Return the (X, Y) coordinate for the center point of the cell that contains the specified text.  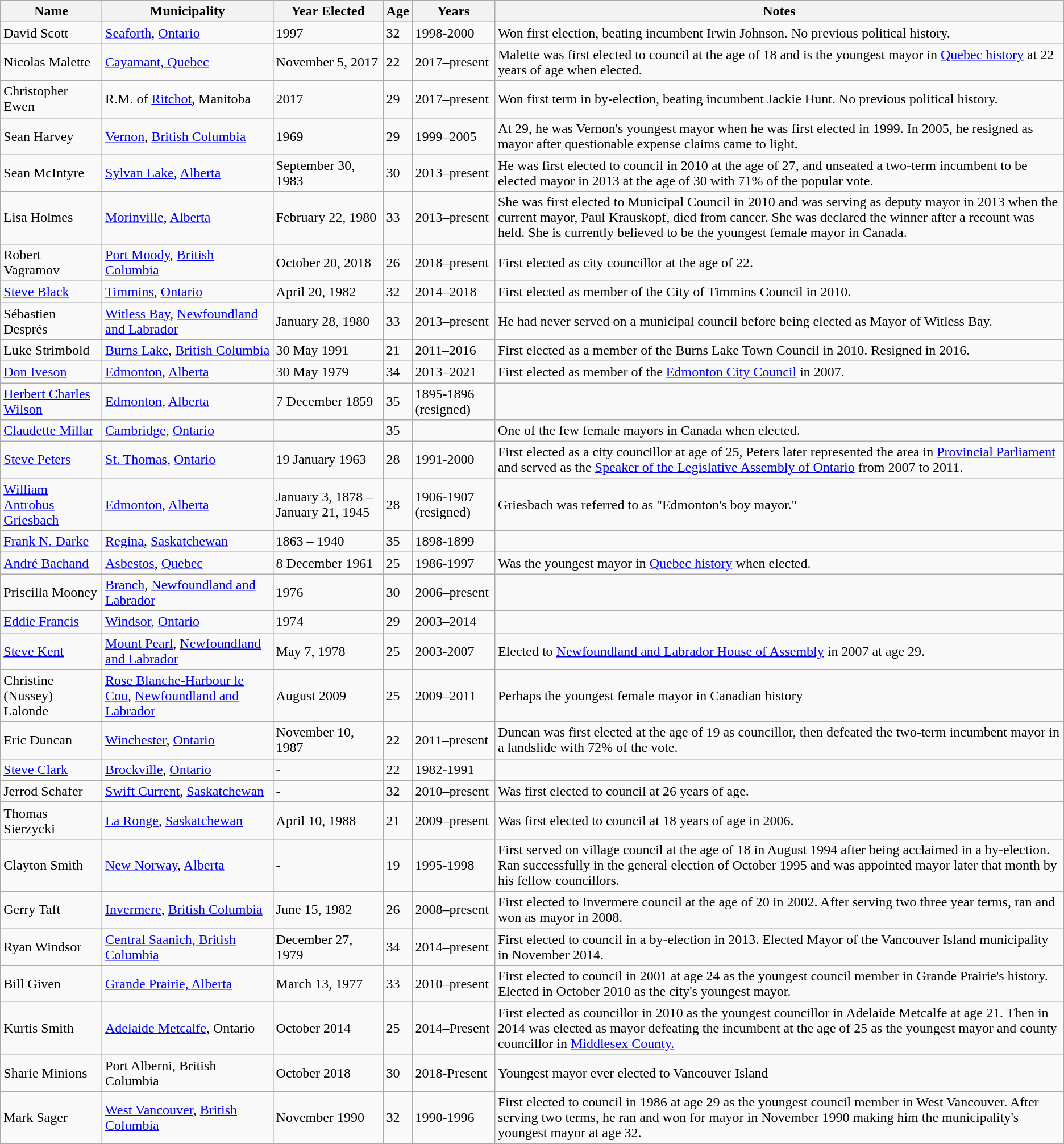
2008–present (454, 909)
2009–present (454, 821)
November 1990 (328, 1118)
April 10, 1988 (328, 821)
February 22, 1980 (328, 218)
Swift Current, Saskatchewan (188, 791)
November 10, 1987 (328, 740)
Robert Vagramov (51, 263)
2014–2018 (454, 292)
He had never served on a municipal council before being elected as Mayor of Witless Bay. (779, 321)
Clayton Smith (51, 865)
First elected to Invermere council at the age of 20 in 2002. After serving two three year terms, ran and won as mayor in 2008. (779, 909)
Steve Peters (51, 460)
Steve Clark (51, 769)
Burns Lake, British Columbia (188, 350)
1982-1991 (454, 769)
Regina, Saskatchewan (188, 542)
2003-2007 (454, 651)
2018-Present (454, 1073)
Timmins, Ontario (188, 292)
Christopher Ewen (51, 99)
Municipality (188, 11)
2014–present (454, 947)
One of the few female mayors in Canada when elected. (779, 431)
December 27, 1979 (328, 947)
1997 (328, 33)
1895-1896 (resigned) (454, 401)
January 28, 1980 (328, 321)
Cambridge, Ontario (188, 431)
William Antrobus Griesbach (51, 505)
2003–2014 (454, 622)
1990-1996 (454, 1118)
First elected as member of the City of Timmins Council in 2010. (779, 292)
Won first term in by-election, beating incumbent Jackie Hunt. No previous political history. (779, 99)
Ryan Windsor (51, 947)
30 May 1979 (328, 372)
Lisa Holmes (51, 218)
Christine (Nussey) Lalonde (51, 696)
19 January 1963 (328, 460)
1986-1997 (454, 563)
Sean Harvey (51, 136)
Port Alberni, British Columbia (188, 1073)
April 20, 1982 (328, 292)
Gerry Taft (51, 909)
Grande Prairie, Alberta (188, 984)
David Scott (51, 33)
November 5, 2017 (328, 63)
La Ronge, Saskatchewan (188, 821)
2013–2021 (454, 372)
Nicolas Malette (51, 63)
Eddie Francis (51, 622)
Asbestos, Quebec (188, 563)
First elected as member of the Edmonton City Council in 2007. (779, 372)
2009–2011 (454, 696)
Perhaps the youngest female mayor in Canadian history (779, 696)
Mark Sager (51, 1118)
Youngest mayor ever elected to Vancouver Island (779, 1073)
Priscilla Mooney (51, 592)
Sylvan Lake, Alberta (188, 173)
Witless Bay, Newfoundland and Labrador (188, 321)
Griesbach was referred to as "Edmonton's boy mayor." (779, 505)
Invermere, British Columbia (188, 909)
Windsor, Ontario (188, 622)
Steve Black (51, 292)
1998-2000 (454, 33)
Herbert Charles Wilson (51, 401)
1999–2005 (454, 136)
1863 – 1940 (328, 542)
Steve Kent (51, 651)
Cayamant, Quebec (188, 63)
Port Moody, British Columbia (188, 263)
1976 (328, 592)
Sharie Minions (51, 1073)
Elected to Newfoundland and Labrador House of Assembly in 2007 at age 29. (779, 651)
Jerrod Schafer (51, 791)
Adelaide Metcalfe, Ontario (188, 1029)
June 15, 1982 (328, 909)
West Vancouver, British Columbia (188, 1118)
Malette was first elected to council at the age of 18 and is the youngest mayor in Quebec history at 22 years of age when elected. (779, 63)
Kurtis Smith (51, 1029)
Seaforth, Ontario (188, 33)
Sébastien Després (51, 321)
8 December 1961 (328, 563)
October 20, 2018 (328, 263)
March 13, 1977 (328, 984)
Years (454, 11)
Year Elected (328, 11)
Was the youngest mayor in Quebec history when elected. (779, 563)
Vernon, British Columbia (188, 136)
1974 (328, 622)
1898-1899 (454, 542)
André Bachand (51, 563)
1906-1907 (resigned) (454, 505)
St. Thomas, Ontario (188, 460)
October 2018 (328, 1073)
October 2014 (328, 1029)
Luke Strimbold (51, 350)
1969 (328, 136)
2014–Present (454, 1029)
September 30, 1983 (328, 173)
Name (51, 11)
First elected as a member of the Burns Lake Town Council in 2010. Resigned in 2016. (779, 350)
2017 (328, 99)
Winchester, Ontario (188, 740)
Sean McIntyre (51, 173)
Won first election, beating incumbent Irwin Johnson. No previous political history. (779, 33)
August 2009 (328, 696)
Eric Duncan (51, 740)
30 May 1991 (328, 350)
January 3, 1878 – January 21, 1945 (328, 505)
1991-2000 (454, 460)
2011–2016 (454, 350)
Thomas Sierzycki (51, 821)
Don Iveson (51, 372)
First elected as city councillor at the age of 22. (779, 263)
Bill Given (51, 984)
7 December 1859 (328, 401)
Was first elected to council at 18 years of age in 2006. (779, 821)
Was first elected to council at 26 years of age. (779, 791)
Notes (779, 11)
Brockville, Ontario (188, 769)
1995-1998 (454, 865)
R.M. of Ritchot, Manitoba (188, 99)
First elected to council in a by-election in 2013. Elected Mayor of the Vancouver Island municipality in November 2014. (779, 947)
Rose Blanche-Harbour le Cou, Newfoundland and Labrador (188, 696)
Age (398, 11)
Central Saanich, British Columbia (188, 947)
Duncan was first elected at the age of 19 as councillor, then defeated the two-term incumbent mayor in a landslide with 72% of the vote. (779, 740)
2011–present (454, 740)
May 7, 1978 (328, 651)
19 (398, 865)
Claudette Millar (51, 431)
Mount Pearl, Newfoundland and Labrador (188, 651)
2006–present (454, 592)
Morinville, Alberta (188, 218)
Branch, Newfoundland and Labrador (188, 592)
New Norway, Alberta (188, 865)
2018–present (454, 263)
Frank N. Darke (51, 542)
